Capture the cell that displays the provided text and extract its (x, y) central coordinate. 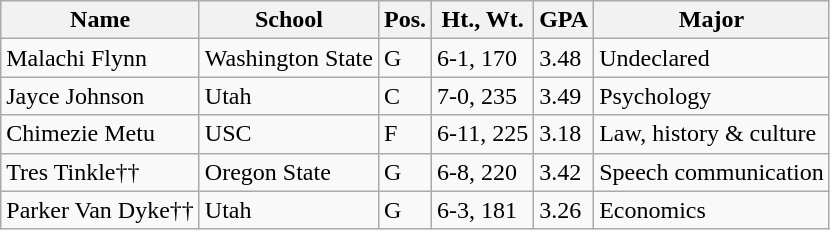
3.18 (564, 134)
Speech communication (712, 172)
6-3, 181 (483, 210)
Washington State (288, 58)
Oregon State (288, 172)
6-11, 225 (483, 134)
6-8, 220 (483, 172)
Tres Tinkle†† (100, 172)
Ht., Wt. (483, 20)
7-0, 235 (483, 96)
Malachi Flynn (100, 58)
Pos. (404, 20)
Undeclared (712, 58)
Jayce Johnson (100, 96)
F (404, 134)
3.26 (564, 210)
6-1, 170 (483, 58)
Law, history & culture (712, 134)
USC (288, 134)
School (288, 20)
Name (100, 20)
Psychology (712, 96)
Major (712, 20)
3.49 (564, 96)
Economics (712, 210)
GPA (564, 20)
3.42 (564, 172)
3.48 (564, 58)
C (404, 96)
Parker Van Dyke†† (100, 210)
Chimezie Metu (100, 134)
